Identify which cell holds the provided text, then report its [x, y] central coordinate. 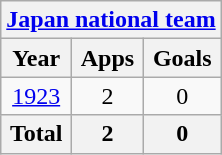
Total [36, 134]
Apps [108, 58]
1923 [36, 96]
Goals [182, 58]
Japan national team [111, 20]
Year [36, 58]
